Search for the cell housing the specified text and yield its [X, Y] center coordinate. 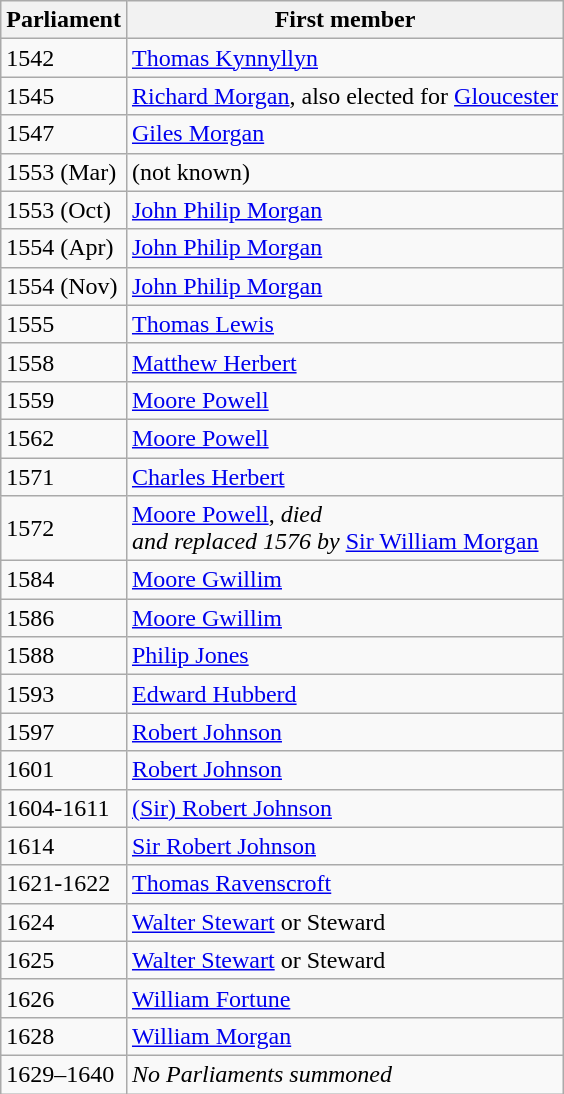
1614 [64, 846]
Moore Powell, died and replaced 1576 by Sir William Morgan [344, 528]
Richard Morgan, also elected for Gloucester [344, 96]
(Sir) Robert Johnson [344, 808]
1629–1640 [64, 1074]
1547 [64, 134]
1601 [64, 770]
Thomas Kynnyllyn [344, 58]
First member [344, 20]
1628 [64, 1036]
1588 [64, 656]
Giles Morgan [344, 134]
1626 [64, 998]
1604-1611 [64, 808]
1555 [64, 324]
Parliament [64, 20]
Matthew Herbert [344, 362]
1586 [64, 618]
1554 (Nov) [64, 286]
1625 [64, 960]
Philip Jones [344, 656]
1584 [64, 580]
Edward Hubberd [344, 694]
1554 (Apr) [64, 248]
1559 [64, 400]
William Morgan [344, 1036]
Thomas Lewis [344, 324]
No Parliaments summoned [344, 1074]
1624 [64, 922]
1571 [64, 477]
Sir Robert Johnson [344, 846]
Thomas Ravenscroft [344, 884]
1572 [64, 528]
1597 [64, 732]
1545 [64, 96]
1593 [64, 694]
William Fortune [344, 998]
1553 (Mar) [64, 172]
(not known) [344, 172]
1558 [64, 362]
1562 [64, 438]
1542 [64, 58]
1621-1622 [64, 884]
1553 (Oct) [64, 210]
Charles Herbert [344, 477]
